Output the (x, y) coordinate of the center of the cell containing the given text.  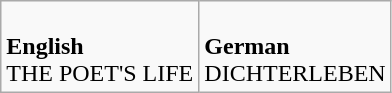
GermanDICHTERLEBEN (295, 47)
EnglishTHE POET'S LIFE (100, 47)
